Scan for the cell matching the given text and deliver its [x, y] coordinate at center. 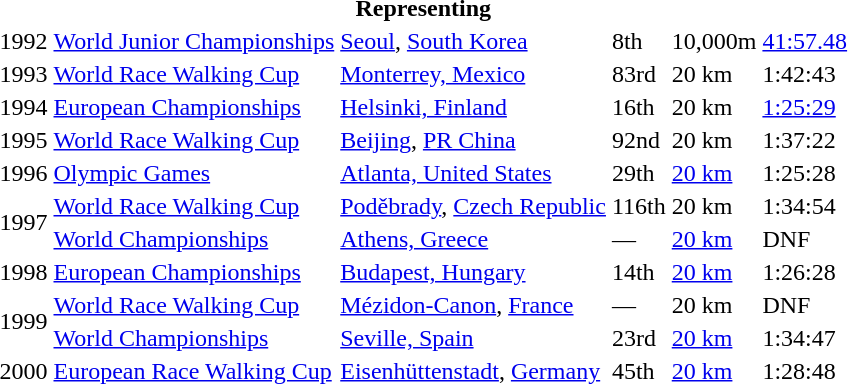
Seville, Spain [474, 338]
83rd [638, 74]
World Junior Championships [194, 41]
Helsinki, Finland [474, 107]
29th [638, 173]
Monterrey, Mexico [474, 74]
23rd [638, 338]
16th [638, 107]
10,000m [714, 41]
Olympic Games [194, 173]
Seoul, South Korea [474, 41]
8th [638, 41]
Beijing, PR China [474, 140]
Athens, Greece [474, 239]
116th [638, 206]
Atlanta, United States [474, 173]
14th [638, 272]
Mézidon-Canon, France [474, 305]
Budapest, Hungary [474, 272]
92nd [638, 140]
Poděbrady, Czech Republic [474, 206]
